Output the (X, Y) coordinate of the center of the cell containing the given text.  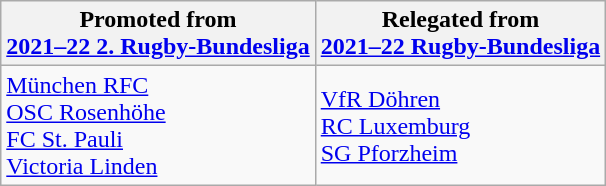
Relegated from2021–22 Rugby-Bundesliga (460, 34)
Promoted from2021–22 2. Rugby-Bundesliga (158, 34)
München RFCOSC RosenhöheFC St. PauliVictoria Linden (158, 126)
VfR DöhrenRC LuxemburgSG Pforzheim (460, 126)
